Scan for the cell matching the given text and deliver its (X, Y) coordinate at center. 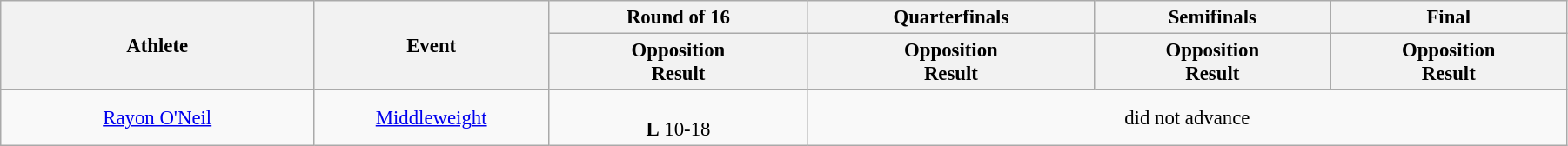
Semifinals (1213, 17)
Round of 16 (679, 17)
L 10-18 (679, 118)
Event (432, 45)
Final (1448, 17)
Middleweight (432, 118)
did not advance (1187, 118)
Rayon O'Neil (157, 118)
Quarterfinals (950, 17)
Athlete (157, 45)
